Locate the cell with the specified text and output its (X, Y) center coordinate. 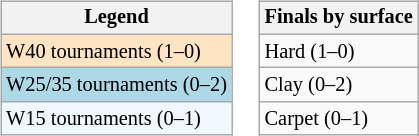
Hard (1–0) (339, 51)
Legend (116, 18)
Clay (0–2) (339, 85)
Finals by surface (339, 18)
W15 tournaments (0–1) (116, 119)
Carpet (0–1) (339, 119)
W40 tournaments (1–0) (116, 51)
W25/35 tournaments (0–2) (116, 85)
